Pinpoint the cell where the given text exists, returning its [X, Y] midpoint coordinate. 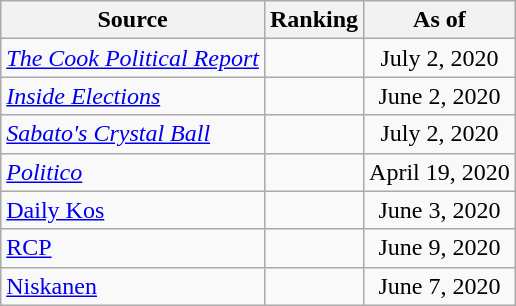
June 3, 2020 [440, 210]
Source [133, 20]
Inside Elections [133, 96]
April 19, 2020 [440, 172]
Ranking [314, 20]
June 9, 2020 [440, 248]
The Cook Political Report [133, 58]
Daily Kos [133, 210]
Politico [133, 172]
June 7, 2020 [440, 286]
As of [440, 20]
Sabato's Crystal Ball [133, 134]
Niskanen [133, 286]
June 2, 2020 [440, 96]
RCP [133, 248]
